Detect which cell encompasses the target text, then output its [x, y] center coordinate. 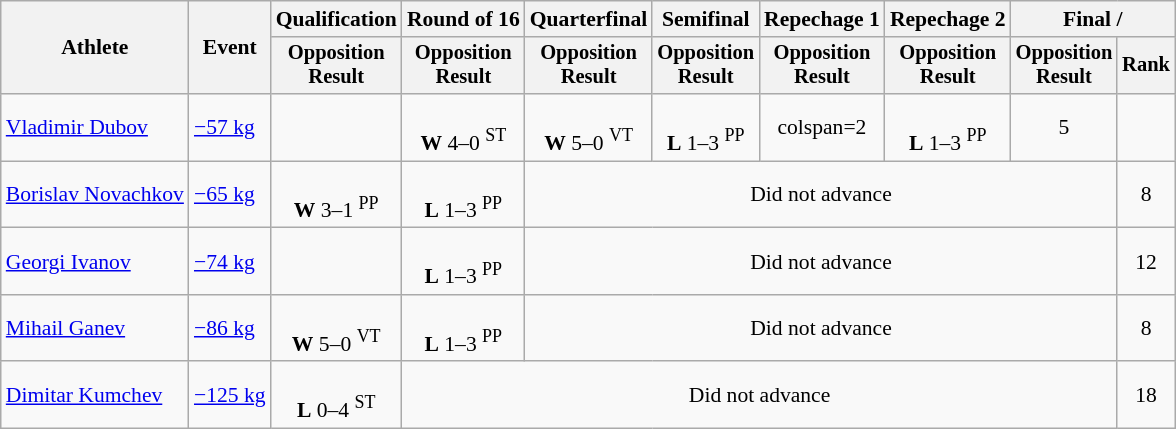
12 [1146, 262]
W 3–1 PP [336, 194]
Qualification [336, 19]
Dimitar Kumchev [95, 396]
W 4–0 ST [464, 128]
Event [230, 48]
Final / [1093, 19]
Rank [1146, 66]
18 [1146, 396]
−65 kg [230, 194]
Repechage 2 [948, 19]
−57 kg [230, 128]
−86 kg [230, 328]
Semifinal [706, 19]
Round of 16 [464, 19]
L 0–4 ST [336, 396]
colspan=2 [822, 128]
Repechage 1 [822, 19]
Vladimir Dubov [95, 128]
Mihail Ganev [95, 328]
−74 kg [230, 262]
Georgi Ivanov [95, 262]
5 [1064, 128]
Borislav Novachkov [95, 194]
Athlete [95, 48]
−125 kg [230, 396]
Quarterfinal [589, 19]
